For the text-containing cell, return its midpoint in [x, y] coordinate format. 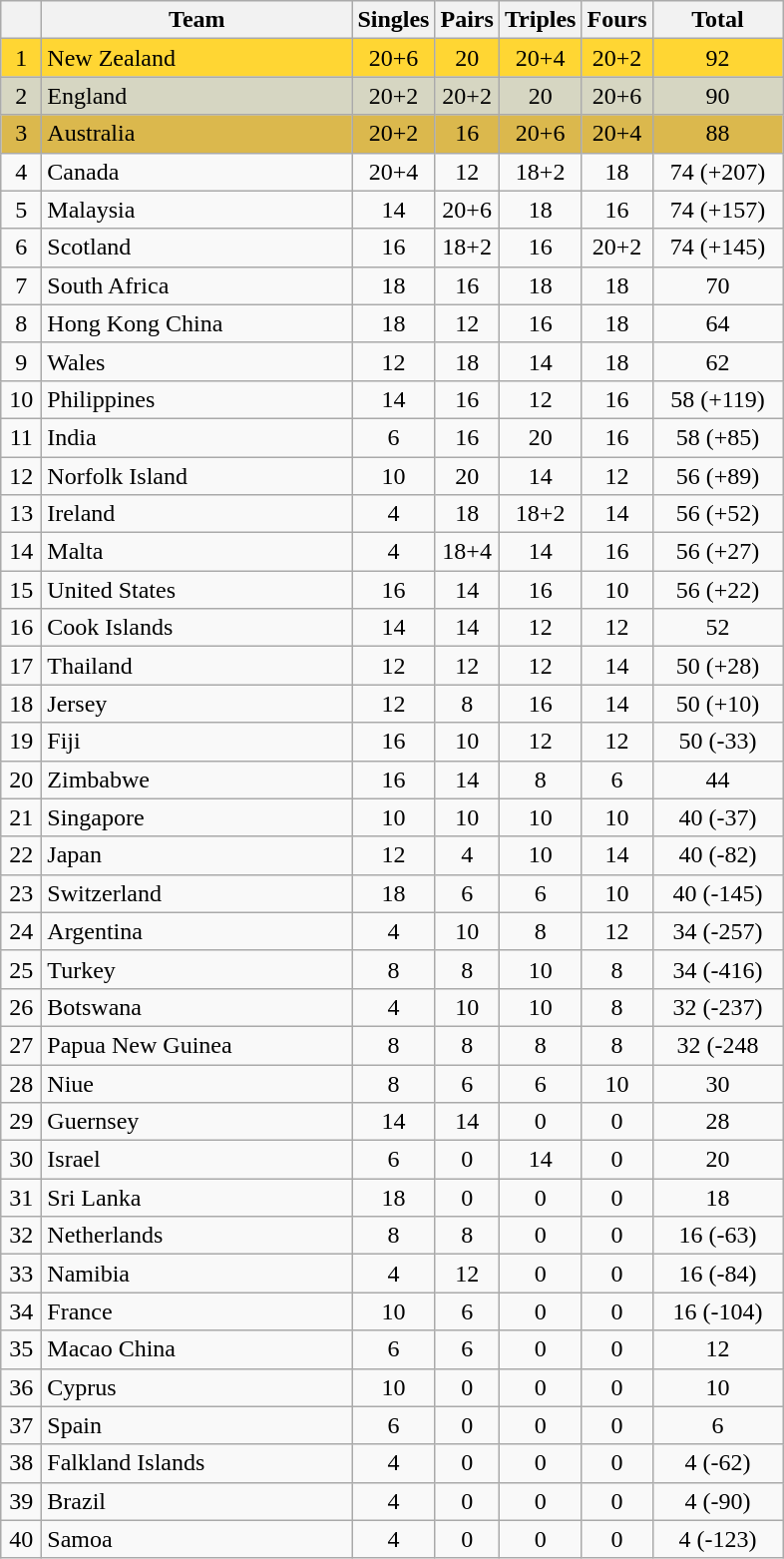
56 (+27) [718, 552]
Sri Lanka [197, 1198]
Niue [197, 1083]
39 [22, 1501]
Australia [197, 134]
Pairs [467, 20]
Papua New Guinea [197, 1045]
Japan [197, 855]
15 [22, 590]
Namibia [197, 1274]
Spain [197, 1425]
Total [718, 20]
58 (+85) [718, 437]
7 [22, 285]
1 [22, 58]
35 [22, 1349]
50 (+28) [718, 666]
21 [22, 817]
74 (+145) [718, 248]
56 (+89) [718, 476]
13 [22, 514]
New Zealand [197, 58]
32 [22, 1236]
Brazil [197, 1501]
24 [22, 931]
Philippines [197, 399]
27 [22, 1045]
Botswana [197, 1007]
Scotland [197, 248]
26 [22, 1007]
Guernsey [197, 1122]
11 [22, 437]
34 [22, 1311]
Fiji [197, 742]
4 (-90) [718, 1501]
25 [22, 969]
34 (-257) [718, 931]
58 (+119) [718, 399]
India [197, 437]
22 [22, 855]
Malaysia [197, 210]
70 [718, 285]
Cyprus [197, 1387]
64 [718, 323]
56 (+52) [718, 514]
5 [22, 210]
Zimbabwe [197, 779]
France [197, 1311]
Ireland [197, 514]
Switzerland [197, 893]
Singles [393, 20]
74 (+207) [718, 172]
23 [22, 893]
Team [197, 20]
31 [22, 1198]
34 (-416) [718, 969]
56 (+22) [718, 590]
Samoa [197, 1539]
Macao China [197, 1349]
16 (-84) [718, 1274]
38 [22, 1463]
19 [22, 742]
50 (+10) [718, 704]
Israel [197, 1160]
Malta [197, 552]
Netherlands [197, 1236]
United States [197, 590]
Falkland Islands [197, 1463]
92 [718, 58]
Canada [197, 172]
52 [718, 628]
50 (-33) [718, 742]
90 [718, 96]
40 (-145) [718, 893]
2 [22, 96]
29 [22, 1122]
40 (-37) [718, 817]
37 [22, 1425]
32 (-248 [718, 1045]
Turkey [197, 969]
17 [22, 666]
Cook Islands [197, 628]
Argentina [197, 931]
Norfolk Island [197, 476]
32 (-237) [718, 1007]
40 (-82) [718, 855]
18+4 [467, 552]
Jersey [197, 704]
36 [22, 1387]
9 [22, 361]
40 [22, 1539]
88 [718, 134]
33 [22, 1274]
74 (+157) [718, 210]
Wales [197, 361]
62 [718, 361]
Triples [541, 20]
Hong Kong China [197, 323]
Singapore [197, 817]
16 (-104) [718, 1311]
Thailand [197, 666]
South Africa [197, 285]
England [197, 96]
44 [718, 779]
16 (-63) [718, 1236]
4 (-123) [718, 1539]
Fours [616, 20]
3 [22, 134]
4 (-62) [718, 1463]
